Return [x, y] of the center of cell containing provided text 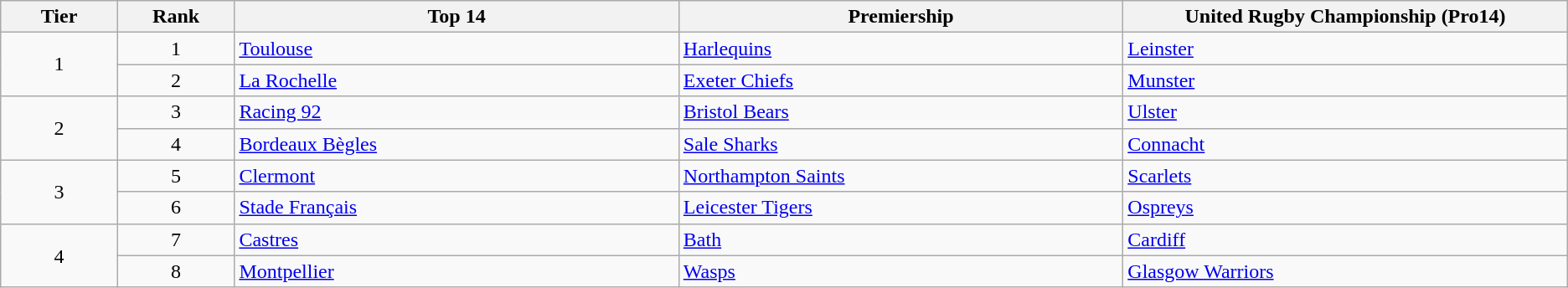
Glasgow Warriors [1345, 271]
Tier [59, 17]
United Rugby Championship (Pro14) [1345, 17]
Harlequins [900, 49]
Exeter Chiefs [900, 80]
Racing 92 [456, 112]
Leinster [1345, 49]
Sale Sharks [900, 144]
Bristol Bears [900, 112]
Scarlets [1345, 176]
Ulster [1345, 112]
Northampton Saints [900, 176]
Premiership [900, 17]
Munster [1345, 80]
Rank [176, 17]
La Rochelle [456, 80]
Bordeaux Bègles [456, 144]
5 [176, 176]
7 [176, 239]
Clermont [456, 176]
6 [176, 208]
Leicester Tigers [900, 208]
Ospreys [1345, 208]
Montpellier [456, 271]
Stade Français [456, 208]
8 [176, 271]
Cardiff [1345, 239]
Top 14 [456, 17]
Toulouse [456, 49]
Bath [900, 239]
Wasps [900, 271]
Castres [456, 239]
Connacht [1345, 144]
